Return the (x, y) coordinate for the center point of the cell that contains the specified text.  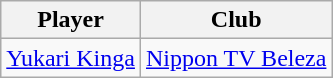
Player (71, 20)
Club (236, 20)
Nippon TV Beleza (236, 58)
Yukari Kinga (71, 58)
